Detect which cell encompasses the target text, then output its [X, Y] center coordinate. 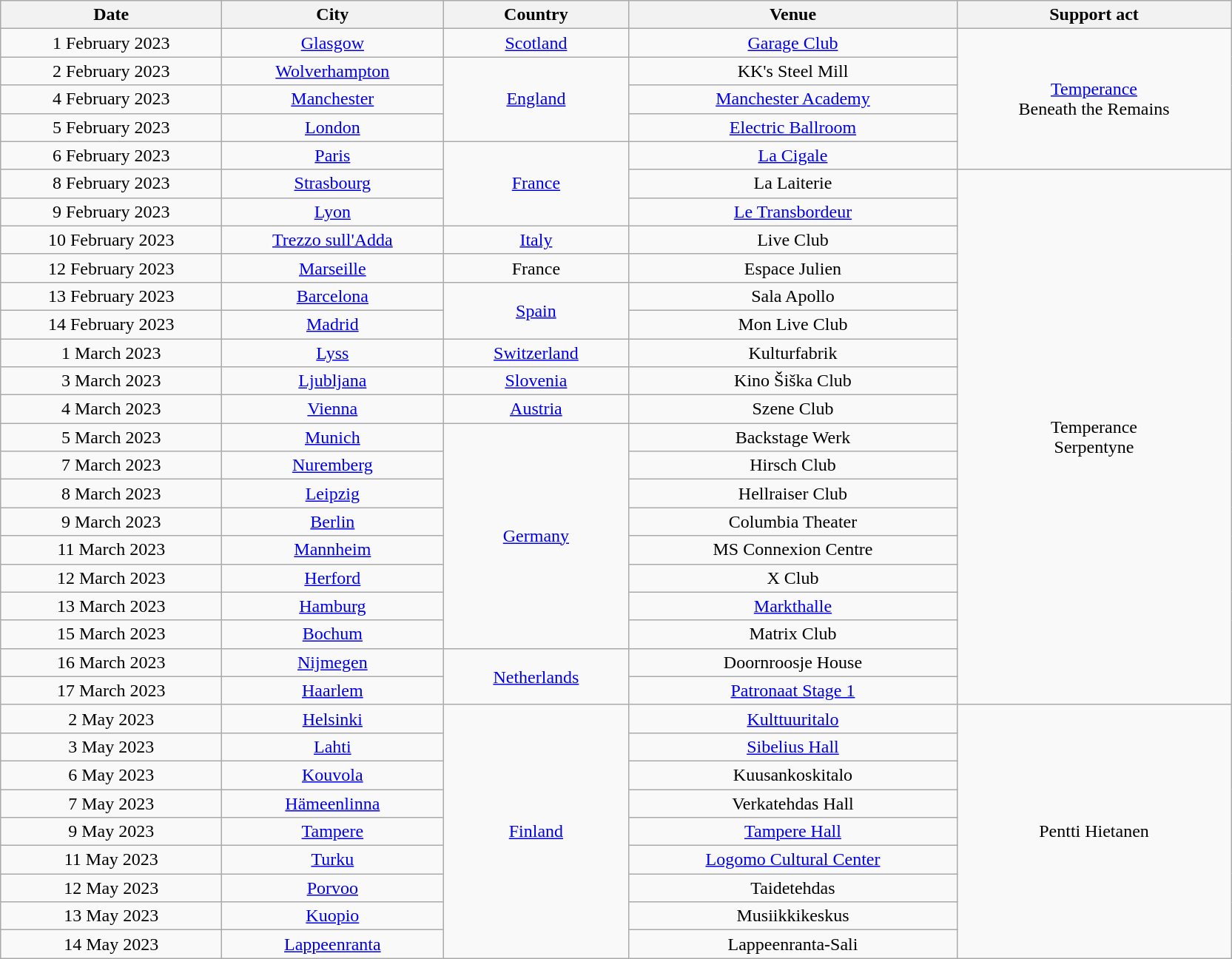
England [536, 99]
Lappeenranta [333, 944]
Matrix Club [793, 634]
TemperanceBeneath the Remains [1094, 99]
Trezzo sull'Adda [333, 240]
5 March 2023 [111, 437]
15 March 2023 [111, 634]
Leipzig [333, 494]
Logomo Cultural Center [793, 860]
Strasbourg [333, 184]
7 March 2023 [111, 465]
4 February 2023 [111, 99]
Verkatehdas Hall [793, 803]
Manchester [333, 99]
Tampere Hall [793, 832]
Finland [536, 832]
1 March 2023 [111, 353]
Musiikkikeskus [793, 916]
13 February 2023 [111, 296]
Manchester Academy [793, 99]
Lahti [333, 747]
12 May 2023 [111, 888]
Tampere [333, 832]
13 March 2023 [111, 606]
Madrid [333, 324]
3 May 2023 [111, 747]
Glasgow [333, 43]
9 May 2023 [111, 832]
11 March 2023 [111, 550]
Taidetehdas [793, 888]
6 May 2023 [111, 775]
Pentti Hietanen [1094, 832]
Columbia Theater [793, 522]
Paris [333, 155]
Espace Julien [793, 268]
Munich [333, 437]
Date [111, 15]
14 May 2023 [111, 944]
Garage Club [793, 43]
1 February 2023 [111, 43]
Bochum [333, 634]
Doornroosje House [793, 662]
Netherlands [536, 676]
Support act [1094, 15]
Turku [333, 860]
Nijmegen [333, 662]
Herford [333, 578]
Kouvola [333, 775]
Sibelius Hall [793, 747]
11 May 2023 [111, 860]
X Club [793, 578]
Szene Club [793, 409]
8 March 2023 [111, 494]
Hamburg [333, 606]
13 May 2023 [111, 916]
Nuremberg [333, 465]
14 February 2023 [111, 324]
Hirsch Club [793, 465]
Live Club [793, 240]
Wolverhampton [333, 71]
La Cigale [793, 155]
9 March 2023 [111, 522]
KK's Steel Mill [793, 71]
6 February 2023 [111, 155]
Porvoo [333, 888]
Lyss [333, 353]
TemperanceSerpentyne [1094, 437]
Austria [536, 409]
2 February 2023 [111, 71]
London [333, 127]
Kuusankoskitalo [793, 775]
City [333, 15]
Germany [536, 536]
MS Connexion Centre [793, 550]
Venue [793, 15]
Kino Šiška Club [793, 381]
Mon Live Club [793, 324]
Mannheim [333, 550]
Berlin [333, 522]
Backstage Werk [793, 437]
Markthalle [793, 606]
Scotland [536, 43]
Vienna [333, 409]
Lyon [333, 212]
Sala Apollo [793, 296]
9 February 2023 [111, 212]
4 March 2023 [111, 409]
Helsinki [333, 719]
Slovenia [536, 381]
Haarlem [333, 690]
7 May 2023 [111, 803]
5 February 2023 [111, 127]
Italy [536, 240]
La Laiterie [793, 184]
Marseille [333, 268]
8 February 2023 [111, 184]
10 February 2023 [111, 240]
Patronaat Stage 1 [793, 690]
12 March 2023 [111, 578]
Ljubljana [333, 381]
Kulttuuritalo [793, 719]
Spain [536, 310]
Hämeenlinna [333, 803]
2 May 2023 [111, 719]
Hellraiser Club [793, 494]
Electric Ballroom [793, 127]
12 February 2023 [111, 268]
17 March 2023 [111, 690]
Lappeenranta-Sali [793, 944]
Kulturfabrik [793, 353]
3 March 2023 [111, 381]
Le Transbordeur [793, 212]
Switzerland [536, 353]
Kuopio [333, 916]
Country [536, 15]
Barcelona [333, 296]
16 March 2023 [111, 662]
